Provide the (x, y) coordinate of the cell's center where the given text is located.  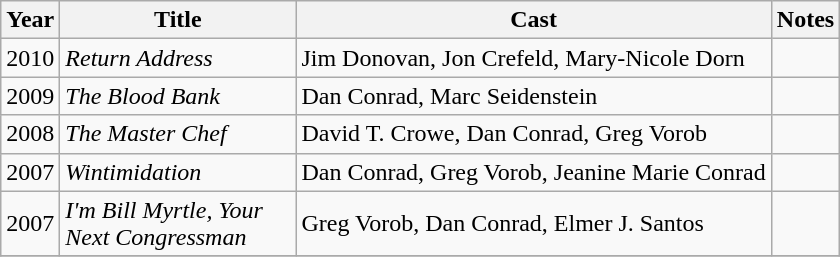
Dan Conrad, Greg Vorob, Jeanine Marie Conrad (534, 172)
David T. Crowe, Dan Conrad, Greg Vorob (534, 134)
2010 (30, 58)
2009 (30, 96)
Title (178, 20)
2008 (30, 134)
Cast (534, 20)
Notes (805, 20)
Year (30, 20)
I'm Bill Myrtle, Your Next Congressman (178, 224)
Return Address (178, 58)
Jim Donovan, Jon Crefeld, Mary-Nicole Dorn (534, 58)
Wintimidation (178, 172)
Dan Conrad, Marc Seidenstein (534, 96)
Greg Vorob, Dan Conrad, Elmer J. Santos (534, 224)
The Blood Bank (178, 96)
The Master Chef (178, 134)
